Provide the (X, Y) coordinate of the cell's center where the given text is located.  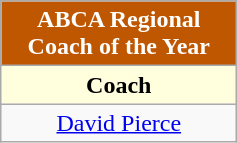
ABCA Regional Coach of the Year (119, 34)
Coach (119, 85)
David Pierce (119, 123)
